Extract the [x, y] coordinate from the center of the cell holding the provided text.  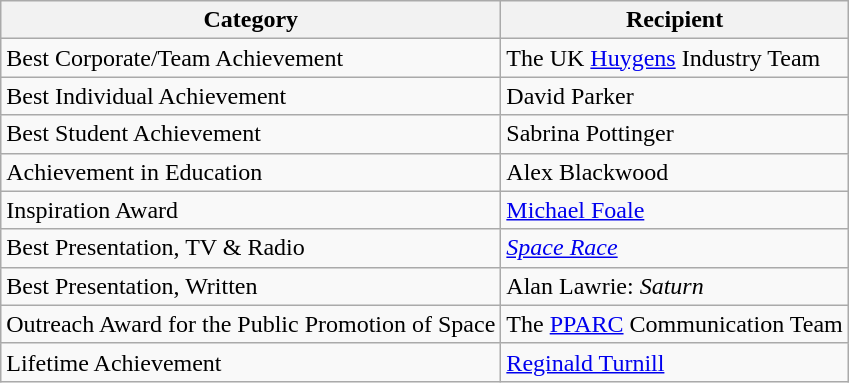
Recipient [674, 20]
Alan Lawrie: Saturn [674, 286]
Achievement in Education [251, 172]
Best Presentation, Written [251, 286]
Alex Blackwood [674, 172]
Michael Foale [674, 210]
Best Corporate/Team Achievement [251, 58]
Reginald Turnill [674, 362]
Outreach Award for the Public Promotion of Space [251, 324]
Sabrina Pottinger [674, 134]
The PPARC Communication Team [674, 324]
David Parker [674, 96]
Category [251, 20]
Inspiration Award [251, 210]
The UK Huygens Industry Team [674, 58]
Lifetime Achievement [251, 362]
Space Race [674, 248]
Best Individual Achievement [251, 96]
Best Student Achievement [251, 134]
Best Presentation, TV & Radio [251, 248]
